From the cell containing the given text, extract its center point as (x, y) coordinate. 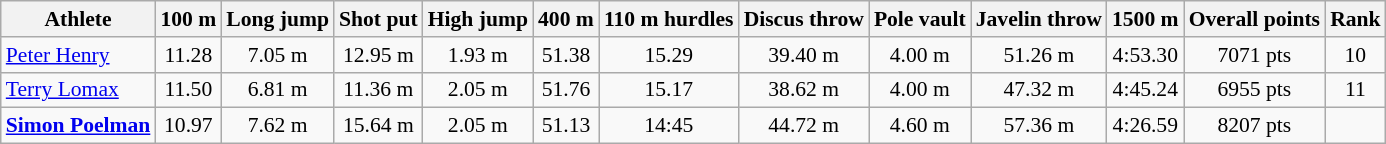
110 m hurdles (669, 19)
14:45 (669, 126)
57.36 m (1039, 126)
4:53.30 (1146, 55)
6955 pts (1254, 90)
51.76 (566, 90)
11.28 (188, 55)
15.29 (669, 55)
11.36 m (378, 90)
4:45.24 (1146, 90)
Peter Henry (78, 55)
44.72 m (804, 126)
10 (1356, 55)
4:26.59 (1146, 126)
Rank (1356, 19)
8207 pts (1254, 126)
Athlete (78, 19)
51.26 m (1039, 55)
15.17 (669, 90)
12.95 m (378, 55)
Pole vault (920, 19)
High jump (478, 19)
47.32 m (1039, 90)
1.93 m (478, 55)
11 (1356, 90)
39.40 m (804, 55)
Javelin throw (1039, 19)
7.62 m (278, 126)
Shot put (378, 19)
38.62 m (804, 90)
4.60 m (920, 126)
7.05 m (278, 55)
Discus throw (804, 19)
51.13 (566, 126)
100 m (188, 19)
10.97 (188, 126)
1500 m (1146, 19)
7071 pts (1254, 55)
Long jump (278, 19)
6.81 m (278, 90)
51.38 (566, 55)
Overall points (1254, 19)
15.64 m (378, 126)
400 m (566, 19)
Simon Poelman (78, 126)
Terry Lomax (78, 90)
11.50 (188, 90)
